Capture the cell that displays the provided text and extract its (X, Y) central coordinate. 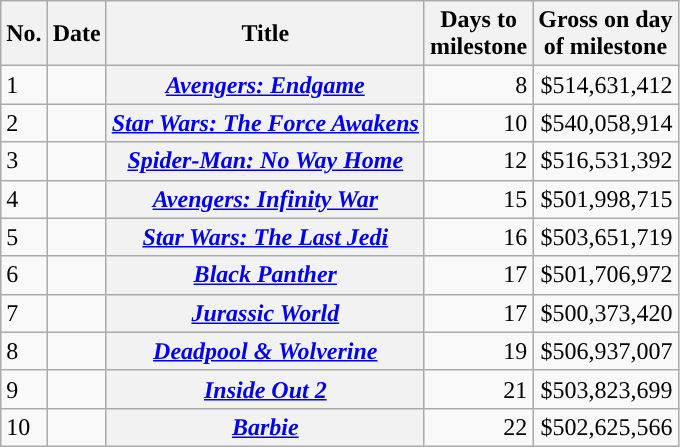
Gross on day of milestone (606, 34)
Jurassic World (265, 313)
12 (478, 161)
$516,531,392 (606, 161)
$501,706,972 (606, 275)
Avengers: Endgame (265, 85)
$506,937,007 (606, 351)
22 (478, 427)
Inside Out 2 (265, 389)
$514,631,412 (606, 85)
Date (76, 34)
7 (24, 313)
2 (24, 123)
No. (24, 34)
Days to milestone (478, 34)
$502,625,566 (606, 427)
Spider-Man: No Way Home (265, 161)
15 (478, 199)
5 (24, 237)
4 (24, 199)
Avengers: Infinity War (265, 199)
21 (478, 389)
Black Panther (265, 275)
16 (478, 237)
6 (24, 275)
Star Wars: The Last Jedi (265, 237)
Deadpool & Wolverine (265, 351)
Title (265, 34)
Star Wars: The Force Awakens (265, 123)
19 (478, 351)
9 (24, 389)
$540,058,914 (606, 123)
Barbie (265, 427)
$500,373,420 (606, 313)
3 (24, 161)
$501,998,715 (606, 199)
$503,651,719 (606, 237)
1 (24, 85)
$503,823,699 (606, 389)
